Scan for the cell matching the given text and deliver its (X, Y) coordinate at center. 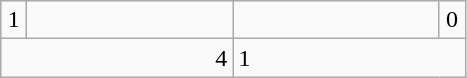
0 (452, 20)
4 (117, 58)
